Search for the cell housing the specified text and yield its [x, y] center coordinate. 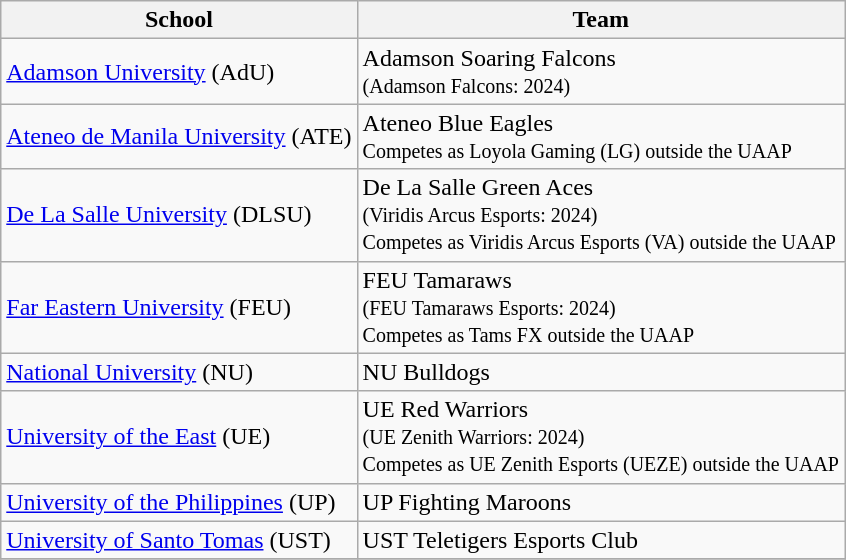
FEU Tamaraws(FEU Tamaraws Esports: 2024)Competes as Tams FX outside the UAAP [600, 307]
Far Eastern University (FEU) [179, 307]
National University (NU) [179, 372]
Ateneo Blue EaglesCompetes as Loyola Gaming (LG) outside the UAAP [600, 136]
Adamson University (AdU) [179, 72]
Adamson Soaring Falcons(Adamson Falcons: 2024) [600, 72]
University of the Philippines (UP) [179, 502]
Team [600, 20]
UP Fighting Maroons [600, 502]
De La Salle University (DLSU) [179, 215]
De La Salle Green Aces(Viridis Arcus Esports: 2024)Competes as Viridis Arcus Esports (VA) outside the UAAP [600, 215]
UE Red Warriors(UE Zenith Warriors: 2024)Competes as UE Zenith Esports (UEZE) outside the UAAP [600, 437]
Ateneo de Manila University (ATE) [179, 136]
UST Teletigers Esports Club [600, 540]
NU Bulldogs [600, 372]
University of Santo Tomas (UST) [179, 540]
School [179, 20]
University of the East (UE) [179, 437]
